Identify which cell holds the provided text, then report its [X, Y] central coordinate. 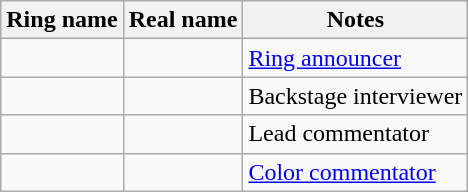
Ring announcer [356, 58]
Color commentator [356, 172]
Real name [183, 20]
Lead commentator [356, 134]
Ring name [62, 20]
Backstage interviewer [356, 96]
Notes [356, 20]
